Return the (x, y) coordinate for the center point of the cell that contains the specified text.  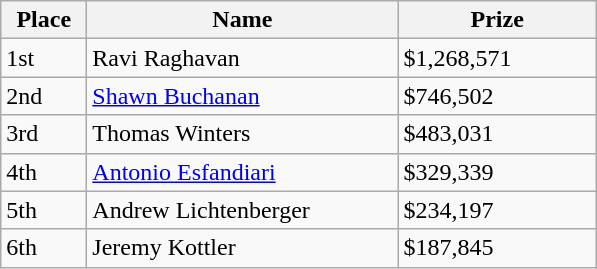
4th (44, 172)
Place (44, 20)
6th (44, 248)
$234,197 (498, 210)
1st (44, 58)
$746,502 (498, 96)
$329,339 (498, 172)
$1,268,571 (498, 58)
Jeremy Kottler (242, 248)
Shawn Buchanan (242, 96)
Prize (498, 20)
5th (44, 210)
Name (242, 20)
Ravi Raghavan (242, 58)
3rd (44, 134)
Andrew Lichtenberger (242, 210)
$483,031 (498, 134)
$187,845 (498, 248)
2nd (44, 96)
Thomas Winters (242, 134)
Antonio Esfandiari (242, 172)
